Search for the cell housing the specified text and yield its (X, Y) center coordinate. 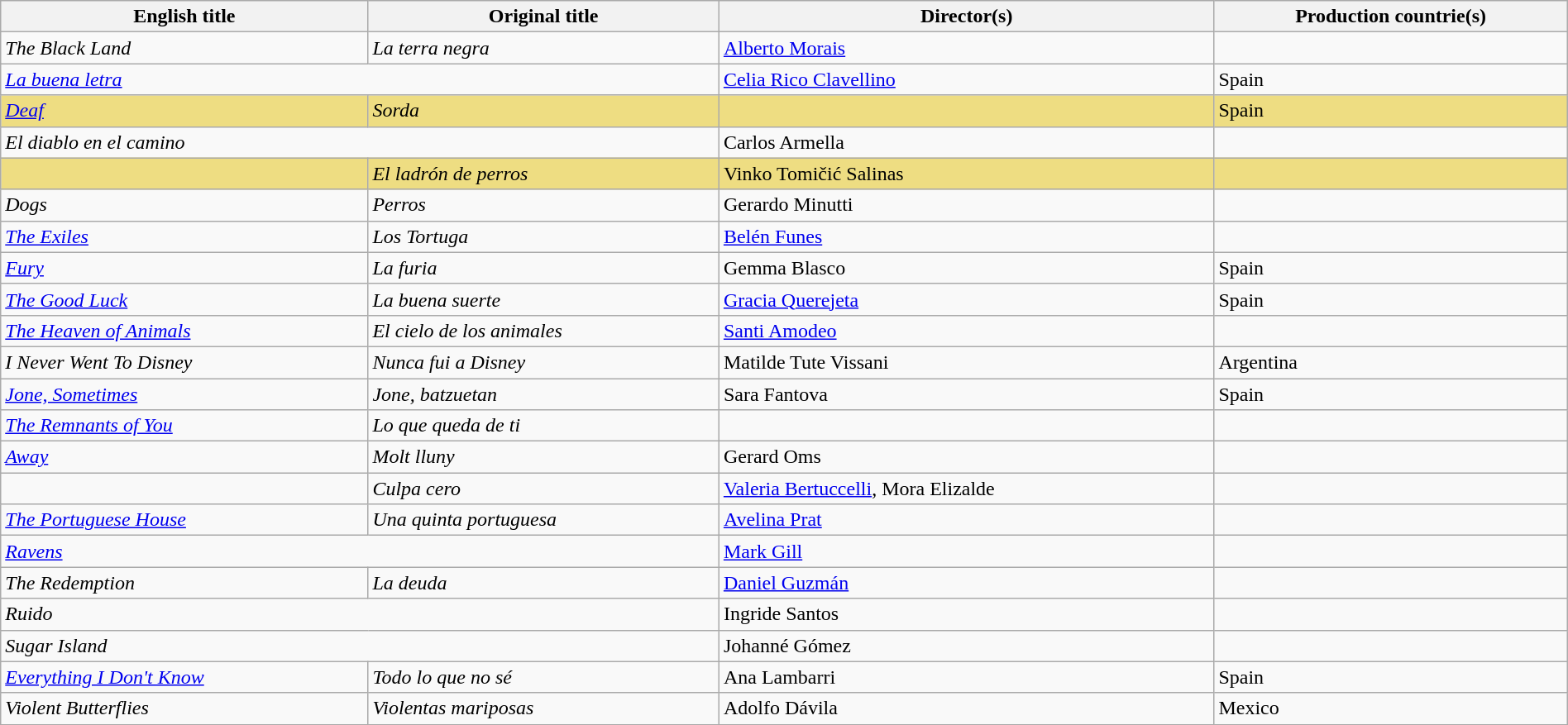
La buena suerte (543, 299)
Gerardo Minutti (966, 205)
The Heaven of Animals (184, 331)
Culpa cero (543, 489)
Sara Fantova (966, 394)
The Redemption (184, 583)
Johanné Gómez (966, 646)
Los Tortuga (543, 236)
Celia Rico Clavellino (966, 79)
The Exiles (184, 236)
Avelina Prat (966, 520)
La deuda (543, 583)
La buena letra (361, 79)
Everything I Don't Know (184, 677)
Original title (543, 17)
Alberto Morais (966, 48)
El diablo en el camino (361, 142)
Violent Butterflies (184, 708)
Dogs (184, 205)
The Black Land (184, 48)
Matilde Tute Vissani (966, 362)
The Portuguese House (184, 520)
Sorda (543, 111)
Argentina (1391, 362)
El cielo de los animales (543, 331)
Perros (543, 205)
I Never Went To Disney (184, 362)
Director(s) (966, 17)
Ruido (361, 614)
Molt lluny (543, 457)
English title (184, 17)
Production countrie(s) (1391, 17)
Valeria Bertuccelli, Mora Elizalde (966, 489)
Lo que queda de ti (543, 426)
Gracia Querejeta (966, 299)
Sugar Island (361, 646)
Nunca fui a Disney (543, 362)
El ladrón de perros (543, 174)
Santi Amodeo (966, 331)
Ingride Santos (966, 614)
Jone, batzuetan (543, 394)
Carlos Armella (966, 142)
Daniel Guzmán (966, 583)
Todo lo que no sé (543, 677)
Fury (184, 268)
Away (184, 457)
Belén Funes (966, 236)
Gerard Oms (966, 457)
Ravens (361, 551)
Vinko Tomičić Salinas (966, 174)
Ana Lambarri (966, 677)
Mark Gill (966, 551)
The Remnants of You (184, 426)
La terra negra (543, 48)
Gemma Blasco (966, 268)
Jone, Sometimes (184, 394)
Violentas mariposas (543, 708)
Una quinta portuguesa (543, 520)
Deaf (184, 111)
The Good Luck (184, 299)
La furia (543, 268)
Adolfo Dávila (966, 708)
Mexico (1391, 708)
